Locate the cell with the specified text and output its [x, y] center coordinate. 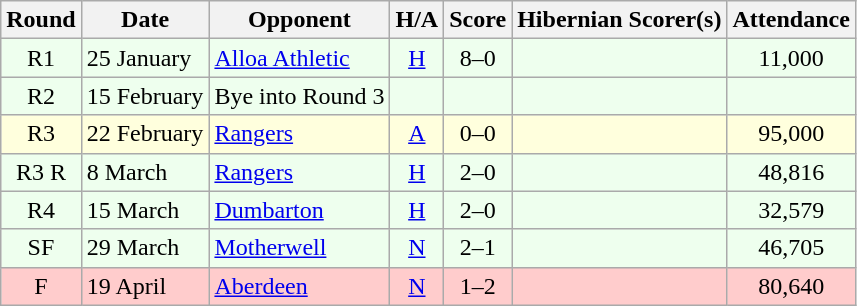
29 March [145, 248]
F [41, 286]
80,640 [791, 286]
Alloa Athletic [300, 58]
8–0 [478, 58]
95,000 [791, 134]
Opponent [300, 20]
48,816 [791, 172]
R4 [41, 210]
19 April [145, 286]
R3 [41, 134]
Round [41, 20]
Hibernian Scorer(s) [620, 20]
25 January [145, 58]
0–0 [478, 134]
32,579 [791, 210]
15 March [145, 210]
Aberdeen [300, 286]
A [417, 134]
Attendance [791, 20]
2–1 [478, 248]
8 March [145, 172]
22 February [145, 134]
Score [478, 20]
R1 [41, 58]
Bye into Round 3 [300, 96]
R3 R [41, 172]
46,705 [791, 248]
Motherwell [300, 248]
11,000 [791, 58]
15 February [145, 96]
H/A [417, 20]
1–2 [478, 286]
R2 [41, 96]
Dumbarton [300, 210]
SF [41, 248]
Date [145, 20]
